Identify which cell holds the provided text, then report its [x, y] central coordinate. 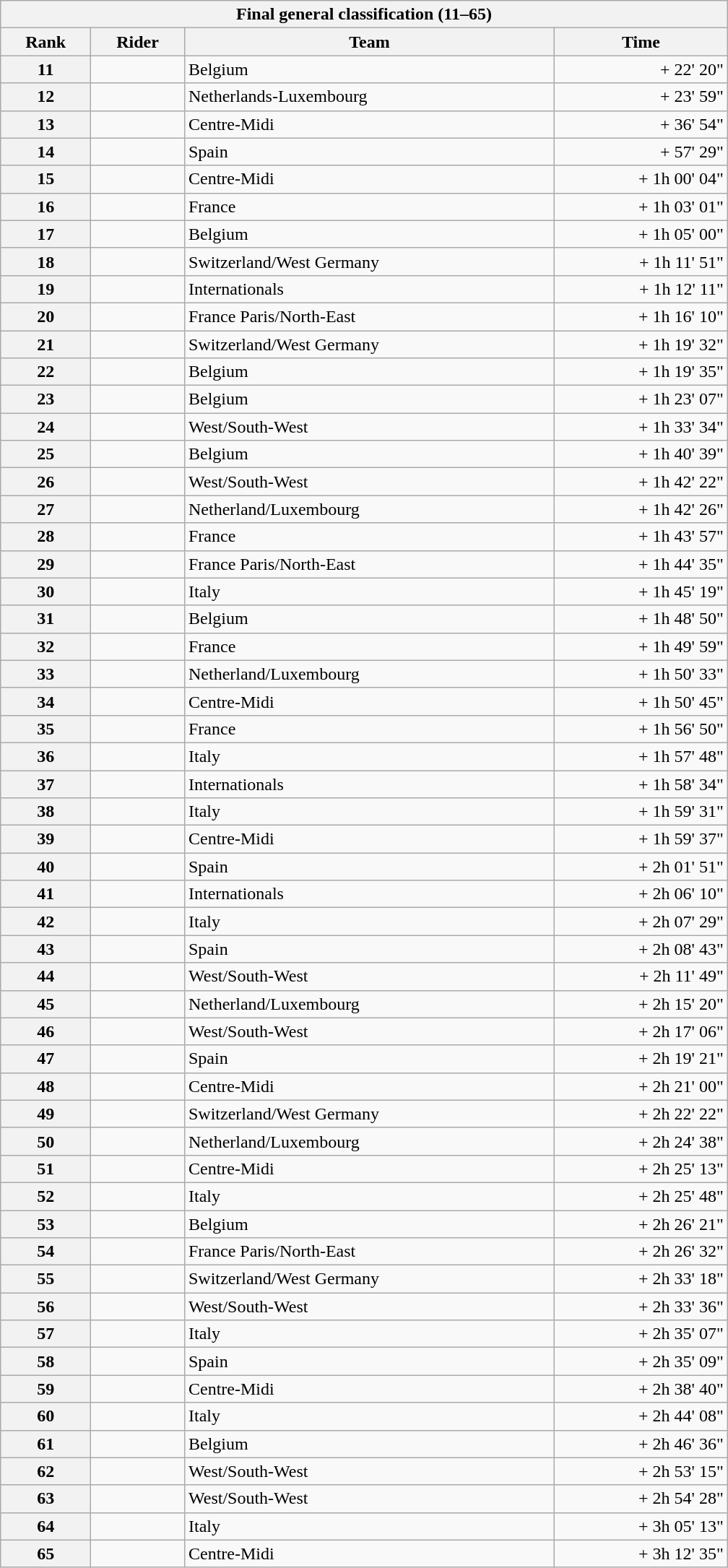
59 [46, 1389]
+ 1h 58' 34" [641, 784]
50 [46, 1141]
30 [46, 592]
56 [46, 1307]
+ 1h 16' 10" [641, 316]
35 [46, 729]
34 [46, 701]
+ 22' 20" [641, 69]
+ 2h 46' 36" [641, 1444]
37 [46, 784]
+ 1h 44' 35" [641, 564]
+ 1h 03' 01" [641, 207]
28 [46, 537]
+ 1h 56' 50" [641, 729]
57 [46, 1334]
23 [46, 399]
43 [46, 949]
51 [46, 1169]
48 [46, 1086]
63 [46, 1499]
+ 1h 19' 35" [641, 372]
+ 2h 17' 06" [641, 1031]
Team [369, 42]
22 [46, 372]
+ 2h 11' 49" [641, 976]
+ 1h 50' 33" [641, 674]
+ 1h 50' 45" [641, 701]
+ 1h 11' 51" [641, 261]
+ 2h 21' 00" [641, 1086]
61 [46, 1444]
+ 2h 54' 28" [641, 1499]
+ 1h 33' 34" [641, 427]
+ 1h 40' 39" [641, 454]
+ 3h 12' 35" [641, 1554]
+ 2h 25' 48" [641, 1196]
+ 1h 12' 11" [641, 289]
+ 1h 23' 07" [641, 399]
33 [46, 674]
25 [46, 454]
46 [46, 1031]
Netherlands-Luxembourg [369, 97]
+ 2h 19' 21" [641, 1059]
58 [46, 1361]
+ 57' 29" [641, 152]
62 [46, 1471]
14 [46, 152]
18 [46, 261]
49 [46, 1114]
+ 1h 57' 48" [641, 756]
+ 1h 59' 31" [641, 812]
+ 2h 33' 36" [641, 1307]
38 [46, 812]
+ 2h 35' 09" [641, 1361]
26 [46, 482]
32 [46, 646]
+ 1h 43' 57" [641, 537]
47 [46, 1059]
39 [46, 839]
21 [46, 345]
+ 1h 59' 37" [641, 839]
53 [46, 1224]
16 [46, 207]
19 [46, 289]
+ 2h 53' 15" [641, 1471]
+ 2h 08' 43" [641, 949]
65 [46, 1554]
13 [46, 124]
+ 2h 33' 18" [641, 1279]
41 [46, 894]
15 [46, 179]
42 [46, 922]
64 [46, 1526]
44 [46, 976]
+ 2h 26' 32" [641, 1252]
+ 2h 44' 08" [641, 1416]
+ 1h 05' 00" [641, 234]
Rank [46, 42]
+ 2h 38' 40" [641, 1389]
+ 36' 54" [641, 124]
60 [46, 1416]
+ 1h 00' 04" [641, 179]
27 [46, 509]
+ 2h 25' 13" [641, 1169]
+ 1h 19' 32" [641, 345]
Time [641, 42]
55 [46, 1279]
+ 1h 42' 26" [641, 509]
12 [46, 97]
+ 2h 35' 07" [641, 1334]
20 [46, 316]
+ 2h 06' 10" [641, 894]
+ 1h 48' 50" [641, 619]
36 [46, 756]
Rider [138, 42]
11 [46, 69]
+ 1h 42' 22" [641, 482]
31 [46, 619]
+ 2h 24' 38" [641, 1141]
+ 2h 01' 51" [641, 867]
52 [46, 1196]
29 [46, 564]
40 [46, 867]
Final general classification (11–65) [364, 14]
+ 2h 15' 20" [641, 1004]
+ 23' 59" [641, 97]
+ 1h 45' 19" [641, 592]
45 [46, 1004]
+ 3h 05' 13" [641, 1526]
24 [46, 427]
+ 2h 22' 22" [641, 1114]
+ 2h 07' 29" [641, 922]
17 [46, 234]
54 [46, 1252]
+ 2h 26' 21" [641, 1224]
+ 1h 49' 59" [641, 646]
